From the cell containing the given text, extract its center point as [x, y] coordinate. 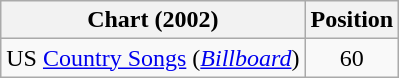
US Country Songs (Billboard) [153, 58]
Position [352, 20]
60 [352, 58]
Chart (2002) [153, 20]
